Scan for the cell matching the given text and deliver its (X, Y) coordinate at center. 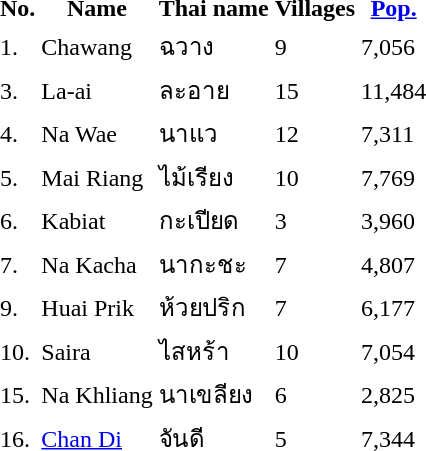
12 (314, 134)
Kabiat (97, 220)
นากะชะ (214, 264)
Na Wae (97, 134)
กะเปียด (214, 220)
ไม้เรียง (214, 177)
La-ai (97, 90)
15 (314, 90)
Na Kacha (97, 264)
ไสหร้า (214, 351)
9 (314, 46)
Chawang (97, 46)
ละอาย (214, 90)
Huai Prik (97, 308)
นาแว (214, 134)
Mai Riang (97, 177)
Saira (97, 351)
3 (314, 220)
ฉวาง (214, 46)
ห้วยปริก (214, 308)
นาเขลียง (214, 394)
6 (314, 394)
Na Khliang (97, 394)
